Find where the given text appears and provide that cell's center as [X, Y] coordinate. 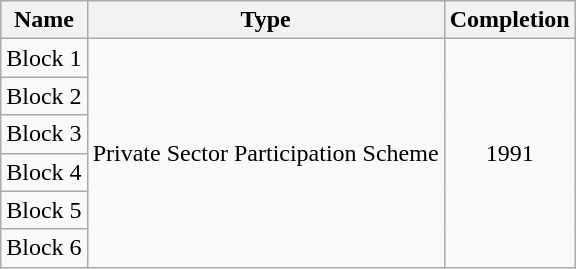
Block 5 [44, 210]
Block 3 [44, 134]
Private Sector Participation Scheme [266, 153]
1991 [510, 153]
Block 2 [44, 96]
Name [44, 20]
Block 6 [44, 248]
Completion [510, 20]
Block 1 [44, 58]
Block 4 [44, 172]
Type [266, 20]
